Output the [X, Y] coordinate of the center of the cell containing the given text.  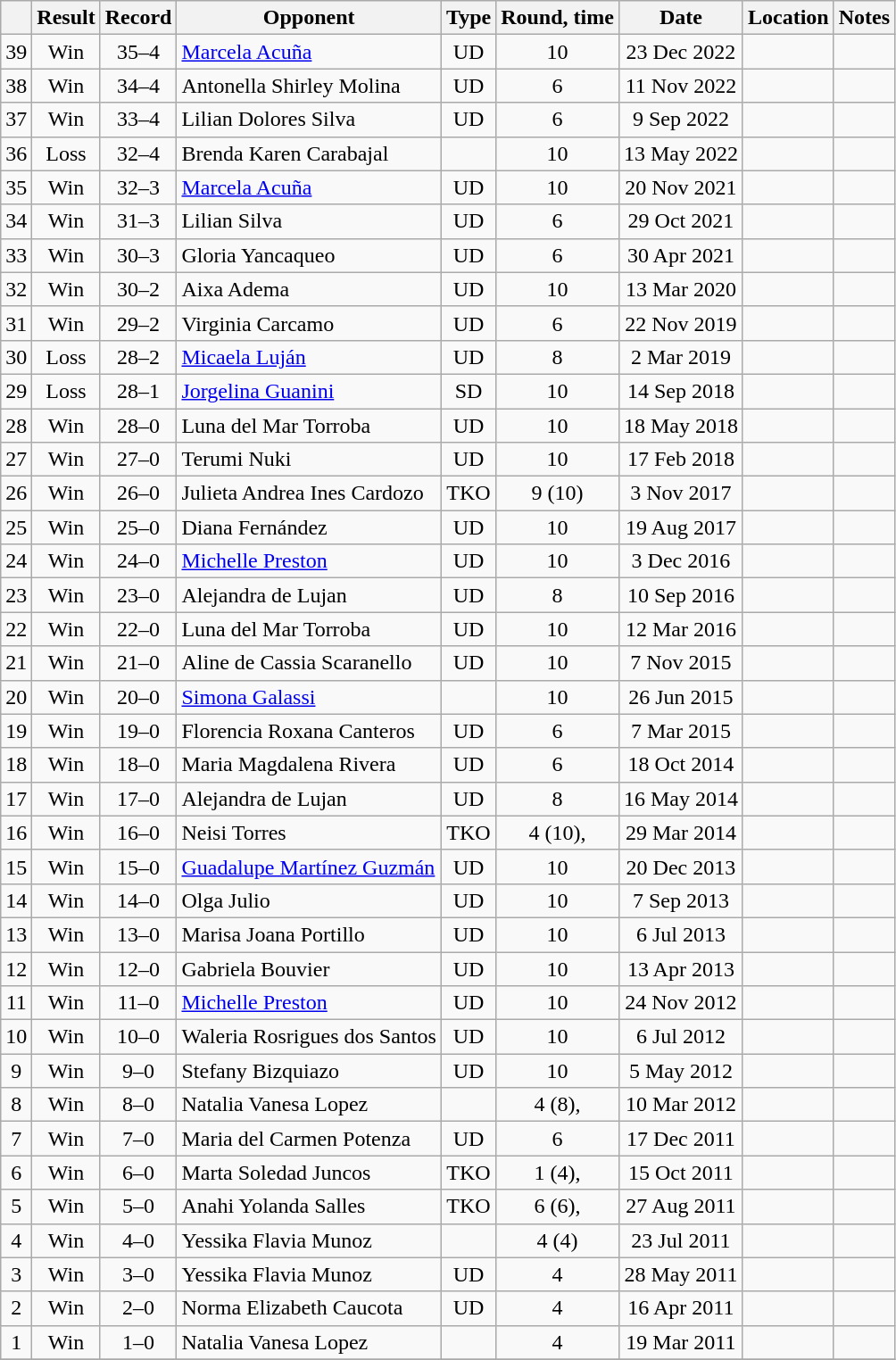
4 (8), [558, 1105]
14–0 [138, 900]
Result [66, 18]
Antonella Shirley Molina [309, 86]
38 [16, 86]
34–4 [138, 86]
20 Dec 2013 [680, 867]
26 Jun 2015 [680, 697]
15 Oct 2011 [680, 1173]
33–4 [138, 120]
25–0 [138, 527]
5–0 [138, 1207]
SD [468, 391]
11 [16, 1003]
7 [16, 1139]
9 (10) [558, 493]
23 [16, 595]
16 [16, 833]
8–0 [138, 1105]
29–2 [138, 323]
Anahi Yolanda Salles [309, 1207]
Julieta Andrea Ines Cardozo [309, 493]
13 [16, 934]
Gloria Yancaqueo [309, 255]
9–0 [138, 1071]
24 [16, 561]
36 [16, 153]
18 Oct 2014 [680, 765]
39 [16, 52]
30 Apr 2021 [680, 255]
3 Dec 2016 [680, 561]
Record [138, 18]
23 Dec 2022 [680, 52]
1 (4), [558, 1173]
22–0 [138, 629]
16 May 2014 [680, 799]
4 (4) [558, 1240]
Maria Magdalena Rivera [309, 765]
6 Jul 2013 [680, 934]
2 Mar 2019 [680, 357]
13 Mar 2020 [680, 289]
Olga Julio [309, 900]
26–0 [138, 493]
24 Nov 2012 [680, 1003]
Maria del Carmen Potenza [309, 1139]
28 [16, 426]
12–0 [138, 968]
24–0 [138, 561]
13–0 [138, 934]
Waleria Rosrigues dos Santos [309, 1037]
Gabriela Bouvier [309, 968]
4–0 [138, 1240]
9 Sep 2022 [680, 120]
23–0 [138, 595]
6 Jul 2012 [680, 1037]
21–0 [138, 663]
10–0 [138, 1037]
5 [16, 1207]
17–0 [138, 799]
Opponent [309, 18]
1 [16, 1342]
3–0 [138, 1274]
Jorgelina Guanini [309, 391]
7 Nov 2015 [680, 663]
32 [16, 289]
3 Nov 2017 [680, 493]
30–3 [138, 255]
Lilian Dolores Silva [309, 120]
27 [16, 460]
Aline de Cassia Scaranello [309, 663]
Stefany Bizquiazo [309, 1071]
17 [16, 799]
6 (6), [558, 1207]
31–3 [138, 221]
27–0 [138, 460]
Brenda Karen Carabajal [309, 153]
1–0 [138, 1342]
14 Sep 2018 [680, 391]
35–4 [138, 52]
14 [16, 900]
17 Dec 2011 [680, 1139]
29 Mar 2014 [680, 833]
12 Mar 2016 [680, 629]
18–0 [138, 765]
19 [16, 731]
27 Aug 2011 [680, 1207]
11–0 [138, 1003]
Notes [864, 18]
10 Mar 2012 [680, 1105]
15 [16, 867]
Neisi Torres [309, 833]
4 (10), [558, 833]
19 Aug 2017 [680, 527]
37 [16, 120]
Terumi Nuki [309, 460]
28–2 [138, 357]
13 May 2022 [680, 153]
29 [16, 391]
Micaela Luján [309, 357]
Marta Soledad Juncos [309, 1173]
10 Sep 2016 [680, 595]
Round, time [558, 18]
18 [16, 765]
Marisa Joana Portillo [309, 934]
6–0 [138, 1173]
31 [16, 323]
Norma Elizabeth Caucota [309, 1308]
32–4 [138, 153]
7 Mar 2015 [680, 731]
26 [16, 493]
9 [16, 1071]
12 [16, 968]
5 May 2012 [680, 1071]
7 Sep 2013 [680, 900]
19 Mar 2011 [680, 1342]
Date [680, 18]
22 [16, 629]
17 Feb 2018 [680, 460]
30 [16, 357]
Location [788, 18]
7–0 [138, 1139]
13 Apr 2013 [680, 968]
Type [468, 18]
21 [16, 663]
2 [16, 1308]
Guadalupe Martínez Guzmán [309, 867]
Diana Fernández [309, 527]
35 [16, 187]
11 Nov 2022 [680, 86]
25 [16, 527]
29 Oct 2021 [680, 221]
33 [16, 255]
28 May 2011 [680, 1274]
18 May 2018 [680, 426]
19–0 [138, 731]
3 [16, 1274]
30–2 [138, 289]
28–0 [138, 426]
16–0 [138, 833]
20 Nov 2021 [680, 187]
32–3 [138, 187]
15–0 [138, 867]
22 Nov 2019 [680, 323]
Aixa Adema [309, 289]
Florencia Roxana Canteros [309, 731]
23 Jul 2011 [680, 1240]
Lilian Silva [309, 221]
16 Apr 2011 [680, 1308]
Virginia Carcamo [309, 323]
20 [16, 697]
20–0 [138, 697]
28–1 [138, 391]
34 [16, 221]
Simona Galassi [309, 697]
2–0 [138, 1308]
